Detect which cell encompasses the target text, then output its (x, y) center coordinate. 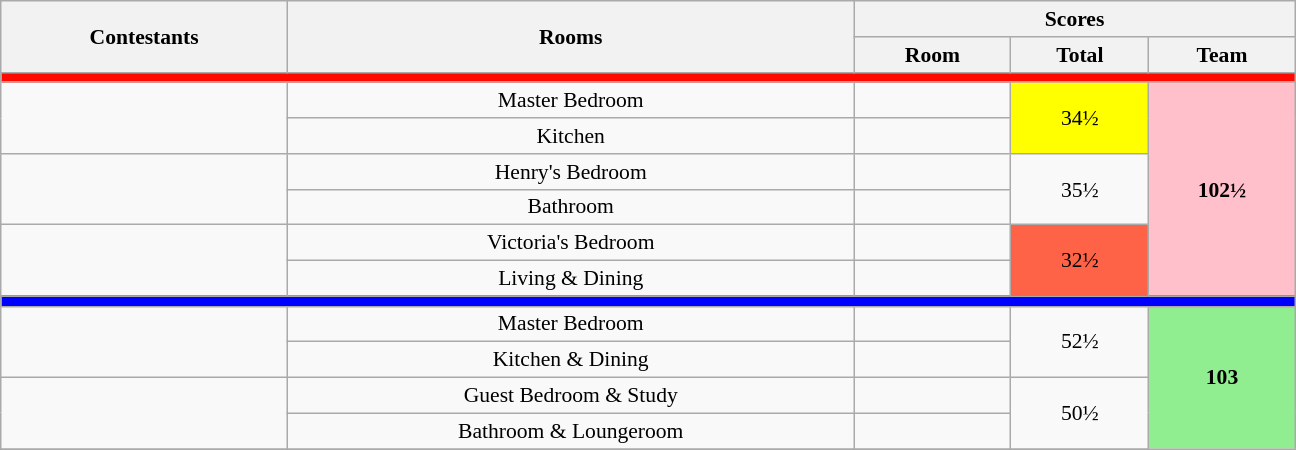
Team (1222, 55)
Guest Bedroom & Study (571, 396)
Kitchen & Dining (571, 360)
Bathroom (571, 207)
35½ (1080, 190)
Contestants (144, 36)
Kitchen (571, 136)
32½ (1080, 260)
Victoria's Bedroom (571, 243)
Rooms (571, 36)
Scores (1074, 19)
103 (1222, 377)
Bathroom & Loungeroom (571, 431)
50½ (1080, 414)
52½ (1080, 342)
102½ (1222, 190)
34½ (1080, 118)
Total (1080, 55)
Living & Dining (571, 279)
Room (932, 55)
Henry's Bedroom (571, 172)
